Determine the (X, Y) coordinate at the center of the cell enclosing the given text.  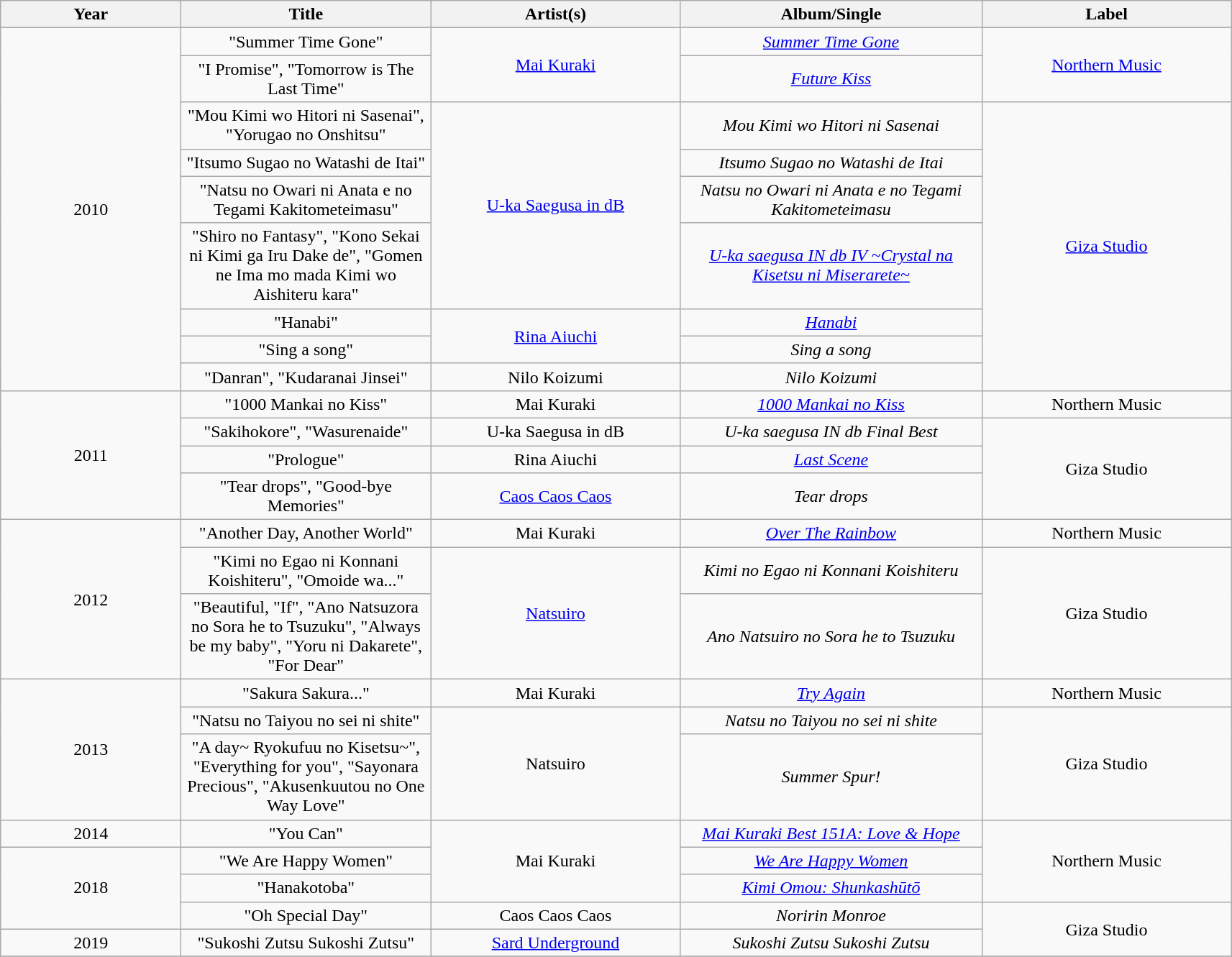
"Hanabi" (306, 322)
"Sing a song" (306, 349)
Hanabi (831, 322)
Noririn Monroe (831, 915)
Last Scene (831, 459)
Label (1106, 14)
"Natsu no Taiyou no sei ni shite" (306, 720)
2014 (91, 833)
2013 (91, 749)
"A day~ Ryokufuu no Kisetsu~", "Everything for you", "Sayonara Precious", "Akusenkuutou no One Way Love" (306, 777)
Tear drops (831, 496)
"Sukoshi Zutsu Sukoshi Zutsu" (306, 943)
"Sakihokore", "Wasurenaide" (306, 431)
"Mou Kimi wo Hitori ni Sasenai", "Yorugao no Onshitsu" (306, 125)
Year (91, 14)
"Summer Time Gone" (306, 42)
"Kimi no Egao ni Konnani Koishiteru", "Omoide wa..." (306, 571)
"Oh Special Day" (306, 915)
Future Kiss (831, 79)
"Danran", "Kudaranai Jinsei" (306, 377)
U-ka saegusa IN db Final Best (831, 431)
"Prologue" (306, 459)
Kimi Omou: Shunkashūtō (831, 888)
Try Again (831, 693)
Sukoshi Zutsu Sukoshi Zutsu (831, 943)
2010 (91, 210)
"You Can" (306, 833)
Over The Rainbow (831, 534)
Artist(s) (555, 14)
We Are Happy Women (831, 861)
Mai Kuraki Best 151A: Love & Hope (831, 833)
Natsu no Taiyou no sei ni shite (831, 720)
Natsu no Owari ni Anata e no Tegami Kakitometeimasu (831, 200)
Itsumo Sugao no Watashi de Itai (831, 162)
2011 (91, 454)
"Sakura Sakura..." (306, 693)
Summer Time Gone (831, 42)
"Beautiful, "If", "Ano Natsuzora no Sora he to Tsuzuku", "Always be my baby", "Yoru ni Dakarete", "For Dear" (306, 637)
2012 (91, 600)
Kimi no Egao ni Konnani Koishiteru (831, 571)
"Shiro no Fantasy", "Kono Sekai ni Kimi ga Iru Dake de", "Gomen ne Ima mo mada Kimi wo Aishiteru kara" (306, 266)
Mou Kimi wo Hitori ni Sasenai (831, 125)
2019 (91, 943)
2018 (91, 888)
"Tear drops", "Good-bye Memories" (306, 496)
Sard Underground (555, 943)
U-ka saegusa IN db IV ~Crystal na Kisetsu ni Miserarete~ (831, 266)
"Itsumo Sugao no Watashi de Itai" (306, 162)
"We Are Happy Women" (306, 861)
"I Promise", "Tomorrow is The Last Time" (306, 79)
Sing a song (831, 349)
1000 Mankai no Kiss (831, 404)
Title (306, 14)
Summer Spur! (831, 777)
Ano Natsuiro no Sora he to Tsuzuku (831, 637)
"Natsu no Owari ni Anata e no Tegami Kakitometeimasu" (306, 200)
"1000 Mankai no Kiss" (306, 404)
"Another Day, Another World" (306, 534)
"Hanakotoba" (306, 888)
Album/Single (831, 14)
